Search for the cell housing the specified text and yield its [X, Y] center coordinate. 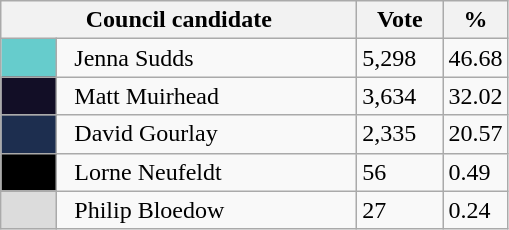
32.02 [476, 96]
0.49 [476, 172]
5,298 [400, 58]
David Gourlay [207, 134]
2,335 [400, 134]
Philip Bloedow [207, 210]
27 [400, 210]
Council candidate [179, 20]
20.57 [476, 134]
Jenna Sudds [207, 58]
0.24 [476, 210]
% [476, 20]
Lorne Neufeldt [207, 172]
56 [400, 172]
Vote [400, 20]
Matt Muirhead [207, 96]
3,634 [400, 96]
46.68 [476, 58]
